Identify which cell holds the provided text, then report its (X, Y) central coordinate. 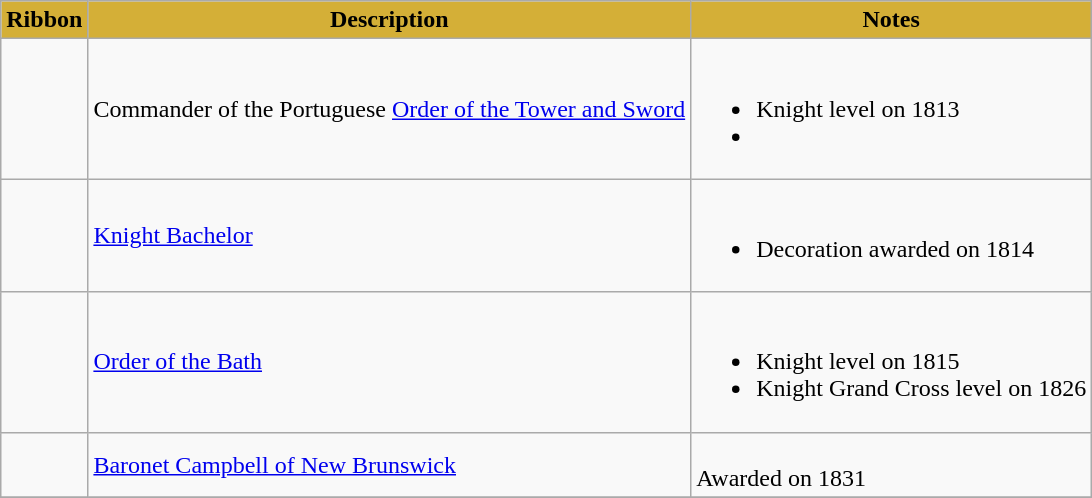
Awarded on 1831 (892, 464)
Baronet Campbell of New Brunswick (390, 464)
Description (390, 20)
Ribbon (44, 20)
Order of the Bath (390, 362)
Notes (892, 20)
Knight level on 1813 (892, 109)
Decoration awarded on 1814 (892, 236)
Knight level on 1815Knight Grand Cross level on 1826 (892, 362)
Commander of the Portuguese Order of the Tower and Sword (390, 109)
Knight Bachelor (390, 236)
